Identify which cell holds the provided text, then report its (x, y) central coordinate. 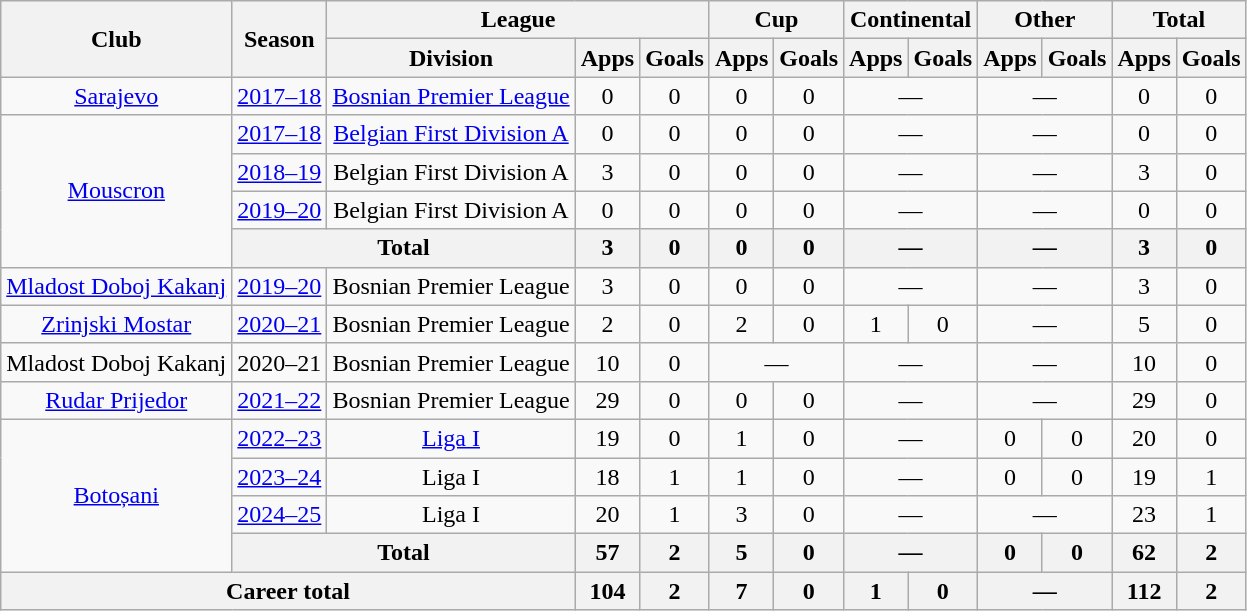
2021–22 (280, 400)
112 (1144, 591)
Division (451, 58)
62 (1144, 553)
Club (116, 39)
Continental (911, 20)
18 (607, 477)
57 (607, 553)
League (518, 20)
Mouscron (116, 191)
Sarajevo (116, 96)
Botoșani (116, 495)
Other (1045, 20)
Career total (288, 591)
2022–23 (280, 438)
Season (280, 39)
2023–24 (280, 477)
Rudar Prijedor (116, 400)
Zrinjski Mostar (116, 324)
Cup (776, 20)
2018–19 (280, 172)
104 (607, 591)
7 (741, 591)
2024–25 (280, 515)
23 (1144, 515)
